Pinpoint the cell where the given text exists, returning its [x, y] midpoint coordinate. 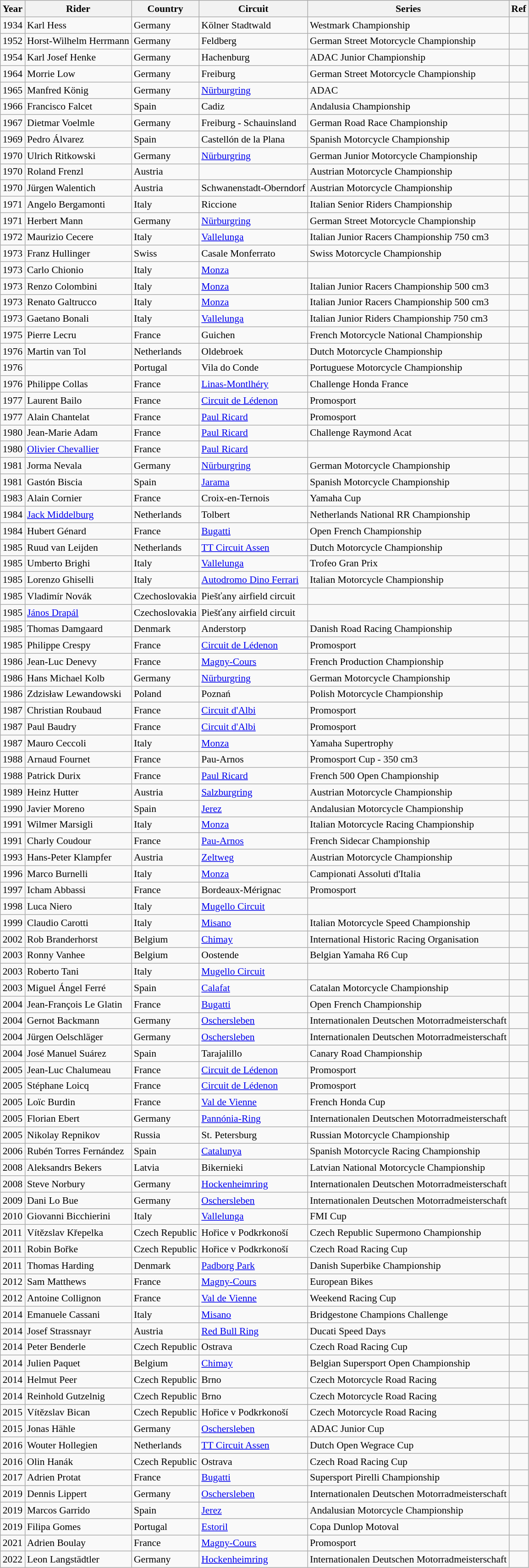
Jarama [253, 482]
Poland [165, 694]
Alain Chantelat [78, 417]
Yamaha Cup [408, 499]
2009 [13, 1201]
Vítězslav Bican [78, 1413]
Karl Josef Henke [78, 58]
Country [165, 9]
Padborg Park [253, 1266]
Freiburg - Schauinsland [253, 123]
Francisco Falcet [78, 107]
Angelo Bergamonti [78, 205]
Arnaud Fournet [78, 760]
1965 [13, 90]
Javier Moreno [78, 809]
Claudio Carotti [78, 923]
Belgian Supersport Open Championship [408, 1364]
Roberto Tani [78, 972]
Hubert Génard [78, 531]
Manfred König [78, 90]
Russian Motorcycle Championship [408, 1135]
Charly Coudour [78, 841]
1966 [13, 107]
Bordeaux-Mérignac [253, 890]
Jean-Luc Chalumeau [78, 1070]
Jonas Hähle [78, 1429]
1993 [13, 858]
Challenge Honda France [408, 384]
Herbert Mann [78, 221]
Guichen [253, 335]
Italian Junior Racers Championship 750 cm3 [408, 237]
Christian Roubaud [78, 711]
1999 [13, 923]
Renato Galtrucco [78, 302]
1954 [13, 58]
ADAC Junior Championship [408, 58]
Vila do Conde [253, 368]
Philippe Crespy [78, 646]
Promosport Cup - 350 cm3 [408, 760]
Roland Frenzl [78, 172]
Gaetano Bonali [78, 319]
1990 [13, 809]
1967 [13, 123]
Spanish Motorcycle Racing Championship [408, 1151]
Czech Republic Supermono Championship [408, 1233]
Croix-en-Ternois [253, 499]
Olivier Chevallier [78, 450]
Swiss [165, 254]
Karl Hess [78, 25]
Italian Motorcycle Speed Championship [408, 923]
French Production Championship [408, 662]
Schwanenstadt-Oberndorf [253, 188]
1989 [13, 792]
Olin Hanák [78, 1462]
1972 [13, 237]
Linas-Montlhéry [253, 384]
Vítězslav Křepelka [78, 1233]
1975 [13, 335]
Freiburg [253, 74]
Oostende [253, 955]
Yamaha Supertrophy [408, 743]
Marco Burnelli [78, 874]
Italian Junior Riders Championship 750 cm3 [408, 319]
Dutch Open Wegrace Cup [408, 1445]
Maurizio Cecere [78, 237]
Adrien Protat [78, 1478]
János Drapál [78, 613]
1964 [13, 74]
Nikolay Repnikov [78, 1135]
Jürgen Walentich [78, 188]
Lorenzo Ghiselli [78, 580]
Pedro Álvarez [78, 139]
Netherlands National RR Championship [408, 515]
Josef Strassnayr [78, 1331]
Robin Bořke [78, 1250]
Wouter Hollegien [78, 1445]
Jorma Nevala [78, 466]
Pierre Lecru [78, 335]
Dietmar Voelmle [78, 123]
European Bikes [408, 1282]
Poznań [253, 694]
Alain Cornier [78, 499]
Ducati Speed Days [408, 1331]
Stéphane Loicq [78, 1086]
Rob Branderhorst [78, 939]
Red Bull Ring [253, 1331]
1996 [13, 874]
Jürgen Oelschläger [78, 1037]
Thomas Harding [78, 1266]
French 500 Open Championship [408, 776]
Circuit [253, 9]
Luca Niero [78, 907]
FMI Cup [408, 1217]
Ronny Vanhee [78, 955]
Cadiz [253, 107]
1969 [13, 139]
Julien Paquet [78, 1364]
Sam Matthews [78, 1282]
Polish Motorcycle Championship [408, 694]
Heinz Hutter [78, 792]
Hans Michael Kolb [78, 678]
Dennis Lippert [78, 1494]
Calafat [253, 988]
Anderstorp [253, 629]
Ref [518, 9]
Russia [165, 1135]
German Road Race Championship [408, 123]
Loïc Burdin [78, 1102]
Gernot Backmann [78, 1021]
Filipa Gomes [78, 1527]
Antoine Collignon [78, 1299]
Zdzisław Lewandowski [78, 694]
Morrie Low [78, 74]
1952 [13, 41]
Danish Road Racing Championship [408, 629]
Tolbert [253, 515]
Franz Hullinger [78, 254]
Kölner Stadtwald [253, 25]
1997 [13, 890]
Pannónia-Ring [253, 1119]
Catalan Motorcycle Championship [408, 988]
2017 [13, 1478]
Marcos Garrido [78, 1511]
Peter Benderle [78, 1347]
Weekend Racing Cup [408, 1299]
Italian Senior Riders Championship [408, 205]
Series [408, 9]
Andalusia Championship [408, 107]
Miguel Ángel Ferré [78, 988]
Belgian Yamaha R6 Cup [408, 955]
Steve Norbury [78, 1184]
Jean-Luc Denevy [78, 662]
ADAC Junior Cup [408, 1429]
Tarajalillo [253, 1053]
Rubén Torres Fernández [78, 1151]
Copa Dunlop Motoval [408, 1527]
Philippe Collas [78, 384]
1934 [13, 25]
Latvia [165, 1168]
Feldberg [253, 41]
2010 [13, 1217]
Giovanni Bicchierini [78, 1217]
2021 [13, 1543]
Casale Monferrato [253, 254]
Bikernieki [253, 1168]
1998 [13, 907]
Emanuele Cassani [78, 1315]
1983 [13, 499]
2022 [13, 1560]
Estoril [253, 1527]
Trofeo Gran Prix [408, 564]
2006 [13, 1151]
Salzburgring [253, 792]
Reinhold Gutzelnig [78, 1396]
Laurent Bailo [78, 400]
Aleksandrs Bekers [78, 1168]
Ruud van Leijden [78, 548]
Castellón de la Plana [253, 139]
Florian Ebert [78, 1119]
German Junior Motorcycle Championship [408, 156]
José Manuel Suárez [78, 1053]
Catalunya [253, 1151]
Oldebroek [253, 351]
Umberto Brighi [78, 564]
Jack Middelburg [78, 515]
Helmut Peer [78, 1380]
Martin van Tol [78, 351]
St. Petersburg [253, 1135]
Carlo Chionio [78, 270]
Patrick Durix [78, 776]
Dani Lo Bue [78, 1201]
ADAC [408, 90]
Wilmer Marsigli [78, 825]
Zeltweg [253, 858]
Westmark Championship [408, 25]
Italian Motorcycle Racing Championship [408, 825]
Renzo Colombini [78, 286]
Thomas Damgaard [78, 629]
Italian Motorcycle Championship [408, 580]
International Historic Racing Organisation [408, 939]
Gastón Biscia [78, 482]
Jean-François Le Glatin [78, 1004]
French Honda Cup [408, 1102]
Adrien Boulay [78, 1543]
Swiss Motorcycle Championship [408, 254]
Hans-Peter Klampfer [78, 858]
Campionati Assoluti d'Italia [408, 874]
Rider [78, 9]
Danish Superbike Championship [408, 1266]
Mauro Ceccoli [78, 743]
French Sidecar Championship [408, 841]
Supersport Pirelli Championship [408, 1478]
2002 [13, 939]
Year [13, 9]
Portuguese Motorcycle Championship [408, 368]
Vladimír Novák [78, 597]
Horst-Wilhelm Herrmann [78, 41]
Icham Abbassi [78, 890]
Paul Baudry [78, 727]
Ulrich Ritkowski [78, 156]
Challenge Raymond Acat [408, 433]
Bridgestone Champions Challenge [408, 1315]
Leon Langstädtler [78, 1560]
Latvian National Motorcycle Championship [408, 1168]
Jean-Marie Adam [78, 433]
Canary Road Championship [408, 1053]
Hachenburg [253, 58]
Riccione [253, 205]
French Motorcycle National Championship [408, 335]
Autodromo Dino Ferrari [253, 580]
